Search for the cell housing the specified text and yield its (X, Y) center coordinate. 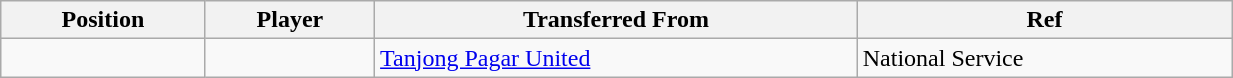
Player (290, 20)
Position (103, 20)
Transferred From (616, 20)
National Service (1044, 58)
Tanjong Pagar United (616, 58)
Ref (1044, 20)
